Capture the cell that displays the provided text and extract its [X, Y] central coordinate. 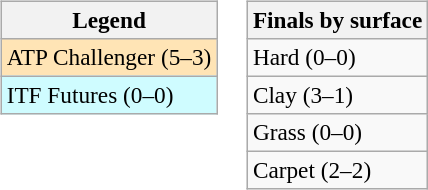
Hard (0–0) [337, 57]
Carpet (2–2) [337, 171]
ATP Challenger (5–3) [108, 57]
Grass (0–0) [337, 133]
Clay (3–1) [337, 95]
ITF Futures (0–0) [108, 95]
Legend [108, 20]
Finals by surface [337, 20]
